For the text-containing cell, return its midpoint in (x, y) coordinate format. 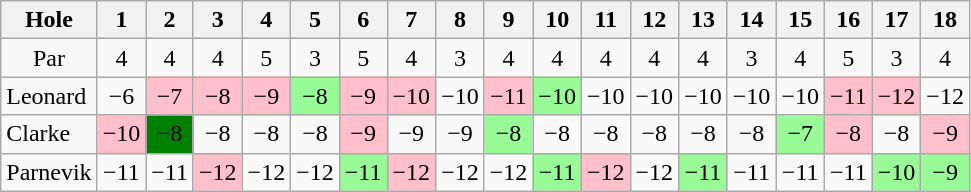
17 (896, 20)
6 (363, 20)
8 (460, 20)
12 (654, 20)
16 (848, 20)
7 (412, 20)
Parnevik (49, 172)
13 (704, 20)
Clarke (49, 134)
9 (508, 20)
Hole (49, 20)
11 (606, 20)
10 (558, 20)
18 (946, 20)
2 (170, 20)
1 (122, 20)
−6 (122, 96)
15 (800, 20)
Leonard (49, 96)
14 (752, 20)
Par (49, 58)
